Output the (X, Y) coordinate of the center of the cell containing the given text.  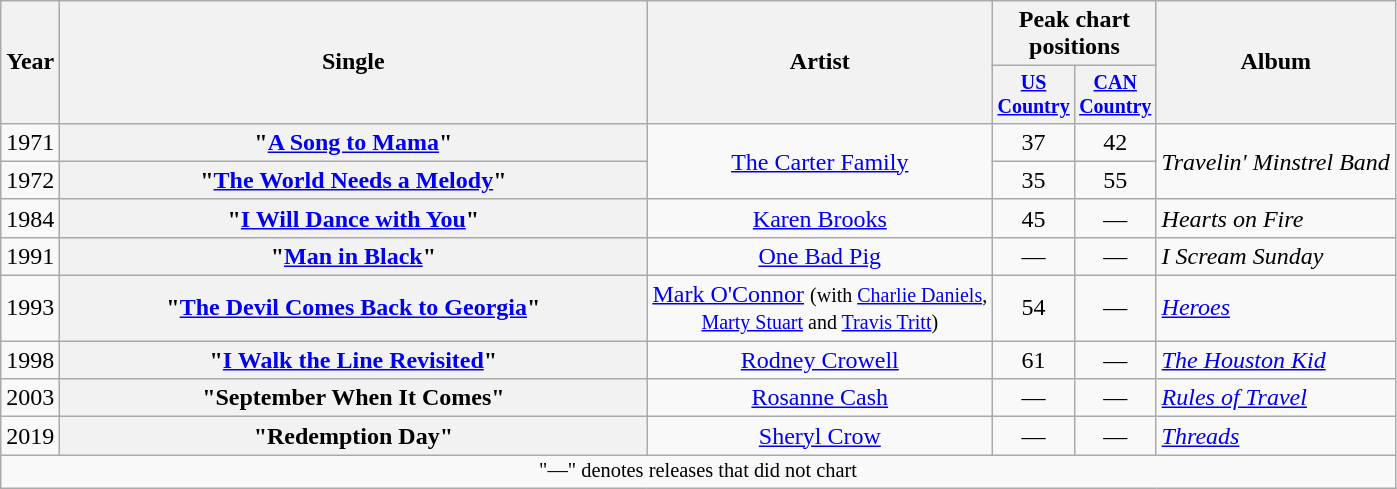
"September When It Comes" (354, 398)
1993 (30, 308)
Artist (820, 62)
2019 (30, 436)
45 (1034, 218)
1972 (30, 180)
The Houston Kid (1276, 360)
Single (354, 62)
Rules of Travel (1276, 398)
"Man in Black" (354, 256)
US Country (1034, 94)
Hearts on Fire (1276, 218)
Heroes (1276, 308)
Year (30, 62)
I Scream Sunday (1276, 256)
55 (1115, 180)
Peak chartpositions (1074, 34)
Rodney Crowell (820, 360)
Rosanne Cash (820, 398)
35 (1034, 180)
Mark O'Connor (with Charlie Daniels,Marty Stuart and Travis Tritt) (820, 308)
Travelin' Minstrel Band (1276, 161)
"Redemption Day" (354, 436)
1998 (30, 360)
"The World Needs a Melody" (354, 180)
"The Devil Comes Back to Georgia" (354, 308)
Album (1276, 62)
42 (1115, 142)
One Bad Pig (820, 256)
61 (1034, 360)
1991 (30, 256)
1984 (30, 218)
37 (1034, 142)
2003 (30, 398)
CAN Country (1115, 94)
"A Song to Mama" (354, 142)
"—" denotes releases that did not chart (698, 472)
The Carter Family (820, 161)
"I Walk the Line Revisited" (354, 360)
Threads (1276, 436)
54 (1034, 308)
Sheryl Crow (820, 436)
Karen Brooks (820, 218)
"I Will Dance with You" (354, 218)
1971 (30, 142)
